Capture the cell that displays the provided text and extract its (X, Y) central coordinate. 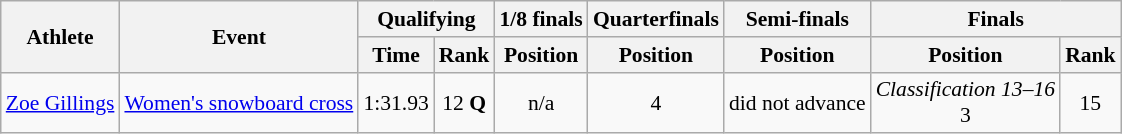
Zoe Gillings (60, 102)
Time (396, 55)
Women's snowboard cross (238, 102)
Quarterfinals (656, 19)
Event (238, 36)
Semi-finals (798, 19)
n/a (540, 102)
15 (1090, 102)
1:31.93 (396, 102)
did not advance (798, 102)
1/8 finals (540, 19)
12 Q (464, 102)
Qualifying (426, 19)
Finals (996, 19)
Athlete (60, 36)
Classification 13–16 3 (966, 102)
4 (656, 102)
